Pinpoint the cell where the given text exists, returning its (X, Y) midpoint coordinate. 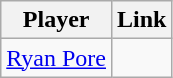
Player (56, 20)
Ryan Pore (56, 58)
Link (142, 20)
